Find where the given text appears and provide that cell's center as [x, y] coordinate. 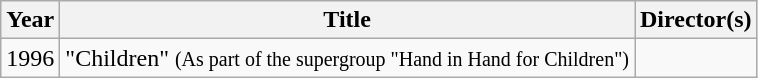
Title [348, 20]
Year [30, 20]
1996 [30, 58]
Director(s) [696, 20]
"Children" (As part of the supergroup "Hand in Hand for Children") [348, 58]
